Search for the cell housing the specified text and yield its [X, Y] center coordinate. 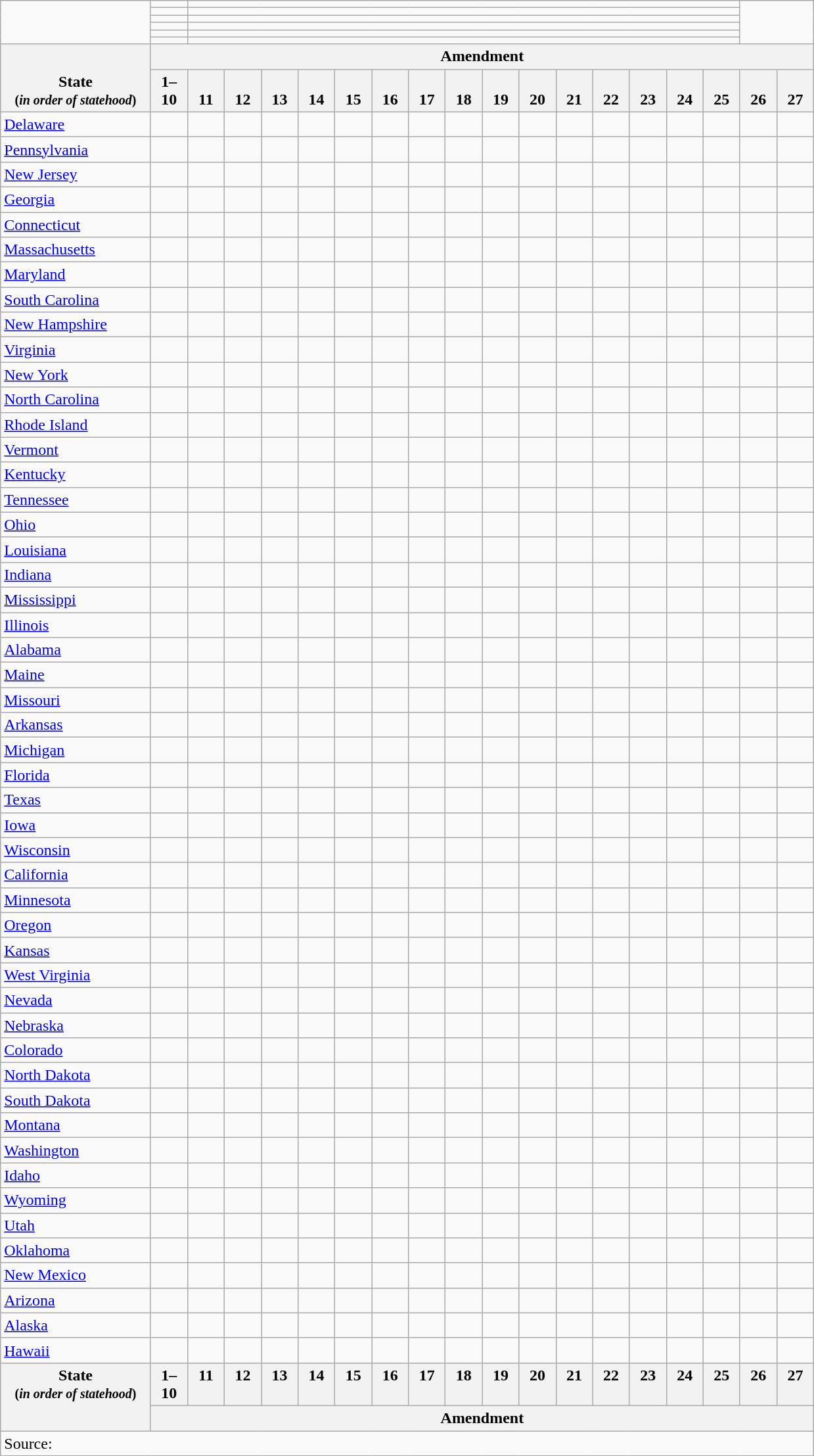
Idaho [76, 1175]
New Hampshire [76, 325]
Alabama [76, 650]
Iowa [76, 825]
New York [76, 375]
Michigan [76, 750]
Nevada [76, 1000]
Texas [76, 800]
Georgia [76, 199]
Source: [407, 1443]
Illinois [76, 625]
South Dakota [76, 1100]
Tennessee [76, 500]
Rhode Island [76, 425]
Connecticut [76, 224]
Wisconsin [76, 850]
North Dakota [76, 1075]
South Carolina [76, 300]
Hawaii [76, 1350]
Montana [76, 1125]
Washington [76, 1150]
Missouri [76, 700]
Arizona [76, 1300]
Virginia [76, 350]
Delaware [76, 124]
Kansas [76, 950]
Louisiana [76, 550]
California [76, 875]
Maryland [76, 275]
Minnesota [76, 900]
Mississippi [76, 599]
Arkansas [76, 725]
Wyoming [76, 1200]
Oklahoma [76, 1250]
North Carolina [76, 400]
New Mexico [76, 1275]
Utah [76, 1225]
Alaska [76, 1325]
Colorado [76, 1050]
Massachusetts [76, 250]
Kentucky [76, 475]
New Jersey [76, 174]
Pennsylvania [76, 149]
Florida [76, 775]
West Virginia [76, 975]
Oregon [76, 925]
Nebraska [76, 1025]
Ohio [76, 525]
Maine [76, 675]
Indiana [76, 575]
Vermont [76, 450]
